Capture the cell that displays the provided text and extract its (X, Y) central coordinate. 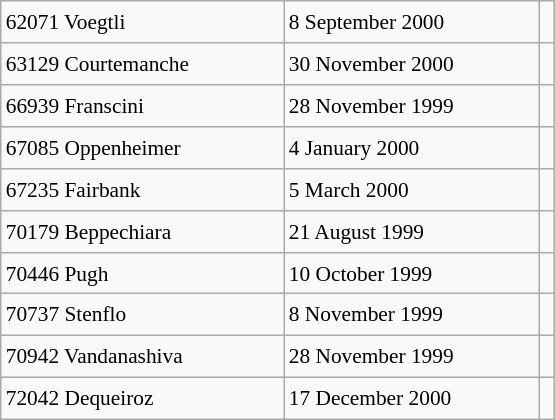
4 January 2000 (412, 148)
67235 Fairbank (142, 189)
10 October 1999 (412, 273)
72042 Dequeiroz (142, 399)
5 March 2000 (412, 189)
70737 Stenflo (142, 315)
67085 Oppenheimer (142, 148)
70179 Beppechiara (142, 231)
70446 Pugh (142, 273)
62071 Voegtli (142, 22)
8 November 1999 (412, 315)
21 August 1999 (412, 231)
66939 Franscini (142, 106)
30 November 2000 (412, 64)
63129 Courtemanche (142, 64)
8 September 2000 (412, 22)
70942 Vandanashiva (142, 357)
17 December 2000 (412, 399)
